Detect which cell encompasses the target text, then output its [X, Y] center coordinate. 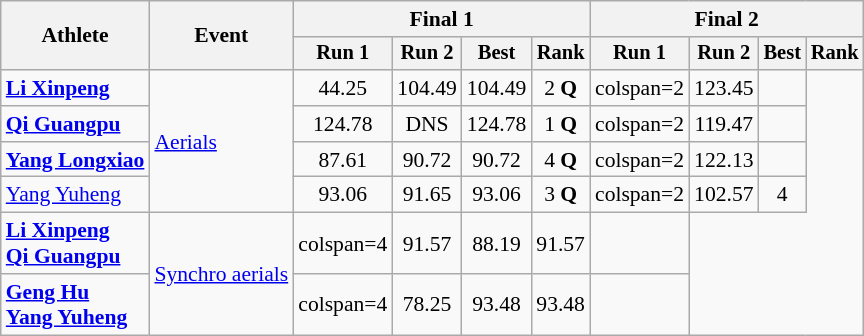
Final 2 [726, 19]
Final 1 [442, 19]
78.25 [426, 304]
Yang Yuheng [76, 195]
DNS [426, 124]
3 Q [560, 195]
Li Xinpeng [76, 88]
Qi Guangpu [76, 124]
1 Q [560, 124]
4 Q [560, 160]
88.19 [496, 244]
91.65 [426, 195]
122.13 [724, 160]
Event [221, 36]
Geng HuYang Yuheng [76, 304]
4 [782, 195]
123.45 [724, 88]
44.25 [342, 88]
119.47 [724, 124]
87.61 [342, 160]
Yang Longxiao [76, 160]
Li XinpengQi Guangpu [76, 244]
2 Q [560, 88]
Aerials [221, 141]
Synchro aerials [221, 274]
Athlete [76, 36]
102.57 [724, 195]
